Determine the (X, Y) coordinate at the center of the cell enclosing the given text.  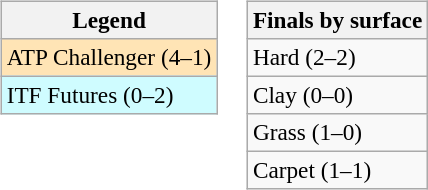
Carpet (1–1) (337, 171)
Grass (1–0) (337, 133)
Legend (108, 20)
Clay (0–0) (337, 95)
ITF Futures (0–2) (108, 95)
ATP Challenger (4–1) (108, 57)
Hard (2–2) (337, 57)
Finals by surface (337, 20)
